Provide the [X, Y] coordinate of the cell's center where the given text is located.  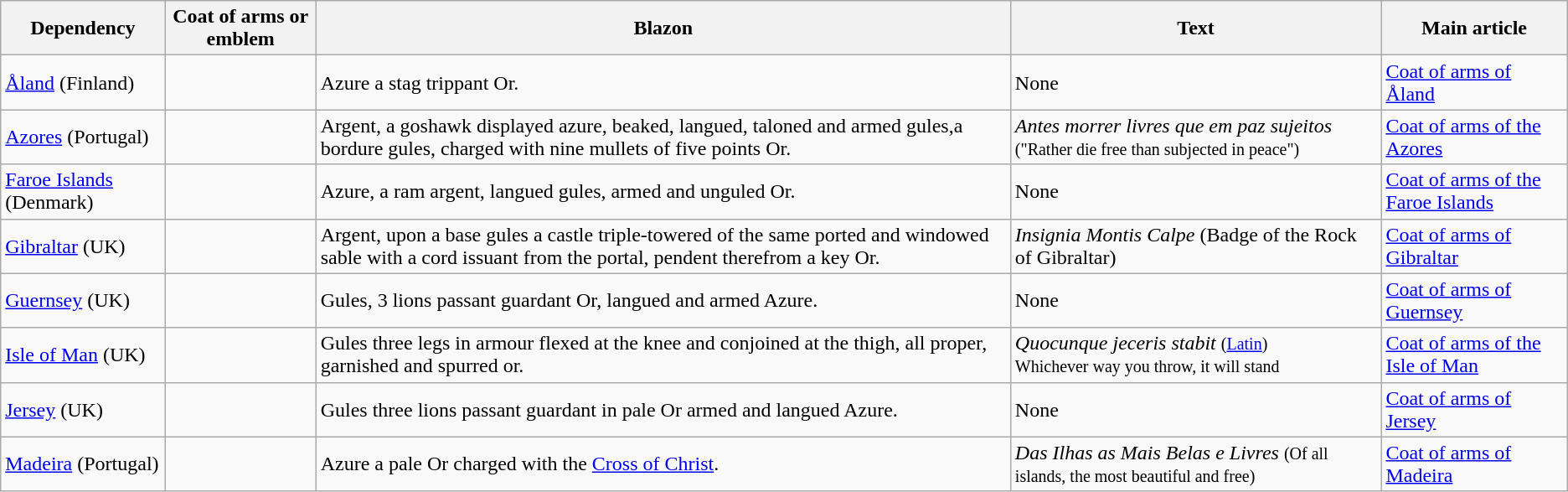
Blazon [663, 28]
Coat of arms or emblem [240, 28]
Coat of arms of the Isle of Man [1474, 355]
Antes morrer livres que em paz sujeitos ("Rather die free than subjected in peace") [1196, 137]
Gules, 3 lions passant guardant Or, langued and armed Azure. [663, 300]
Coat of arms of Madeira [1474, 464]
Coat of arms of Guernsey [1474, 300]
Text [1196, 28]
Gibraltar (UK) [83, 246]
Faroe Islands (Denmark) [83, 191]
Gules three legs in armour flexed at the knee and conjoined at the thigh, all proper, garnished and spurred or. [663, 355]
Madeira (Portugal) [83, 464]
Insignia Montis Calpe (Badge of the Rock of Gibraltar) [1196, 246]
Åland (Finland) [83, 82]
Guernsey (UK) [83, 300]
Isle of Man (UK) [83, 355]
Gules three lions passant guardant in pale Or armed and langued Azure. [663, 409]
Coat of arms of Åland [1474, 82]
Coat of arms of Gibraltar [1474, 246]
Quocunque jeceris stabit (Latin)Whichever way you throw, it will stand [1196, 355]
Argent, a goshawk displayed azure, beaked, langued, taloned and armed gules,a bordure gules, charged with nine mullets of five points Or. [663, 137]
Azure a stag trippant Or. [663, 82]
Coat of arms of the Faroe Islands [1474, 191]
Coat of arms of Jersey [1474, 409]
Azure a pale Or charged with the Cross of Christ. [663, 464]
Azure, a ram argent, langued gules, armed and unguled Or. [663, 191]
Jersey (UK) [83, 409]
Das Ilhas as Mais Belas e Livres (Of all islands, the most beautiful and free) [1196, 464]
Azores (Portugal) [83, 137]
Dependency [83, 28]
Coat of arms of the Azores [1474, 137]
Main article [1474, 28]
